Search for the cell housing the specified text and yield its (x, y) center coordinate. 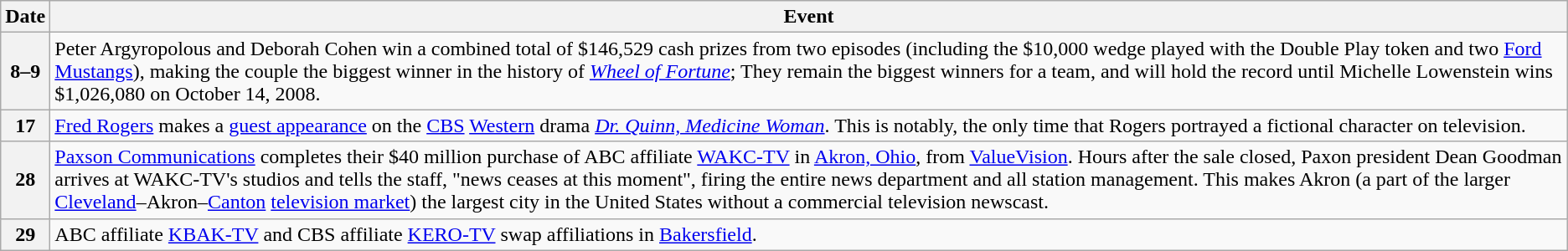
8–9 (25, 71)
ABC affiliate KBAK-TV and CBS affiliate KERO-TV swap affiliations in Bakersfield. (809, 234)
28 (25, 180)
29 (25, 234)
17 (25, 125)
Date (25, 17)
Event (809, 17)
